Identify which cell holds the provided text, then report its [x, y] central coordinate. 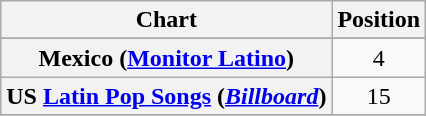
Position [379, 20]
Mexico (Monitor Latino) [166, 58]
US Latin Pop Songs (Billboard) [166, 96]
15 [379, 96]
Chart [166, 20]
4 [379, 58]
